Identify which cell holds the provided text, then report its (X, Y) central coordinate. 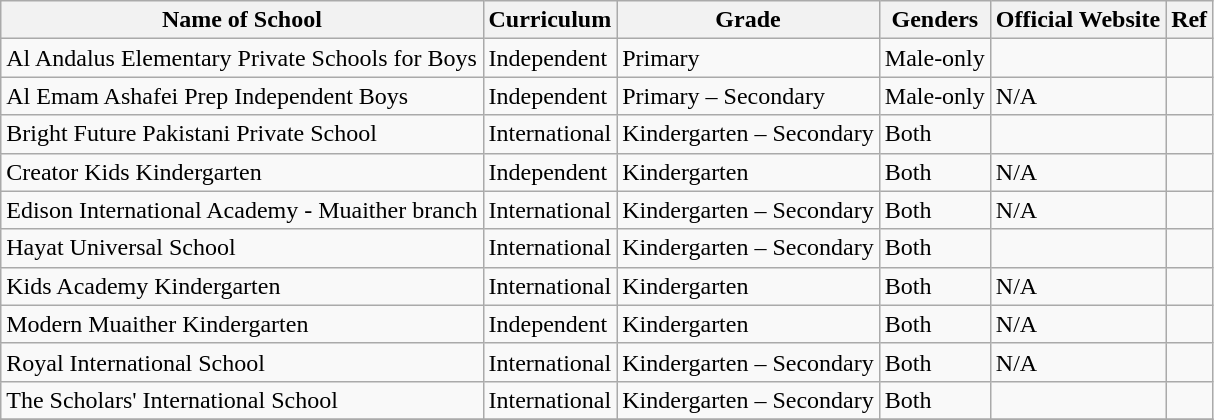
Kids Academy Kindergarten (242, 286)
Curriculum (550, 20)
Edison International Academy - Muaither branch (242, 210)
Primary (748, 58)
Hayat Universal School (242, 248)
Modern Muaither Kindergarten (242, 324)
Royal International School (242, 362)
The Scholars' International School (242, 400)
Name of School (242, 20)
Grade (748, 20)
Al Emam Ashafei Prep Independent Boys (242, 96)
Bright Future Pakistani Private School (242, 134)
Primary – Secondary (748, 96)
Genders (934, 20)
Creator Kids Kindergarten (242, 172)
Al Andalus Elementary Private Schools for Boys (242, 58)
Official Website (1078, 20)
Ref (1190, 20)
